Output the [x, y] coordinate of the center of the cell containing the given text.  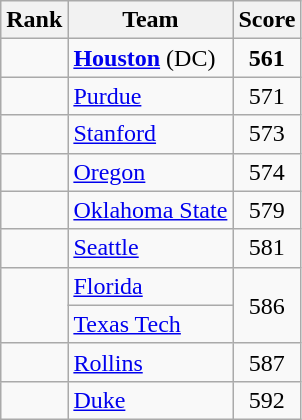
561 [267, 58]
Team [150, 20]
573 [267, 134]
Texas Tech [150, 324]
581 [267, 248]
571 [267, 96]
592 [267, 400]
Rank [34, 20]
Score [267, 20]
Seattle [150, 248]
Oregon [150, 172]
574 [267, 172]
Oklahoma State [150, 210]
Purdue [150, 96]
579 [267, 210]
Florida [150, 286]
Stanford [150, 134]
586 [267, 305]
587 [267, 362]
Houston (DC) [150, 58]
Duke [150, 400]
Rollins [150, 362]
